From the cell containing the given text, extract its center point as [X, Y] coordinate. 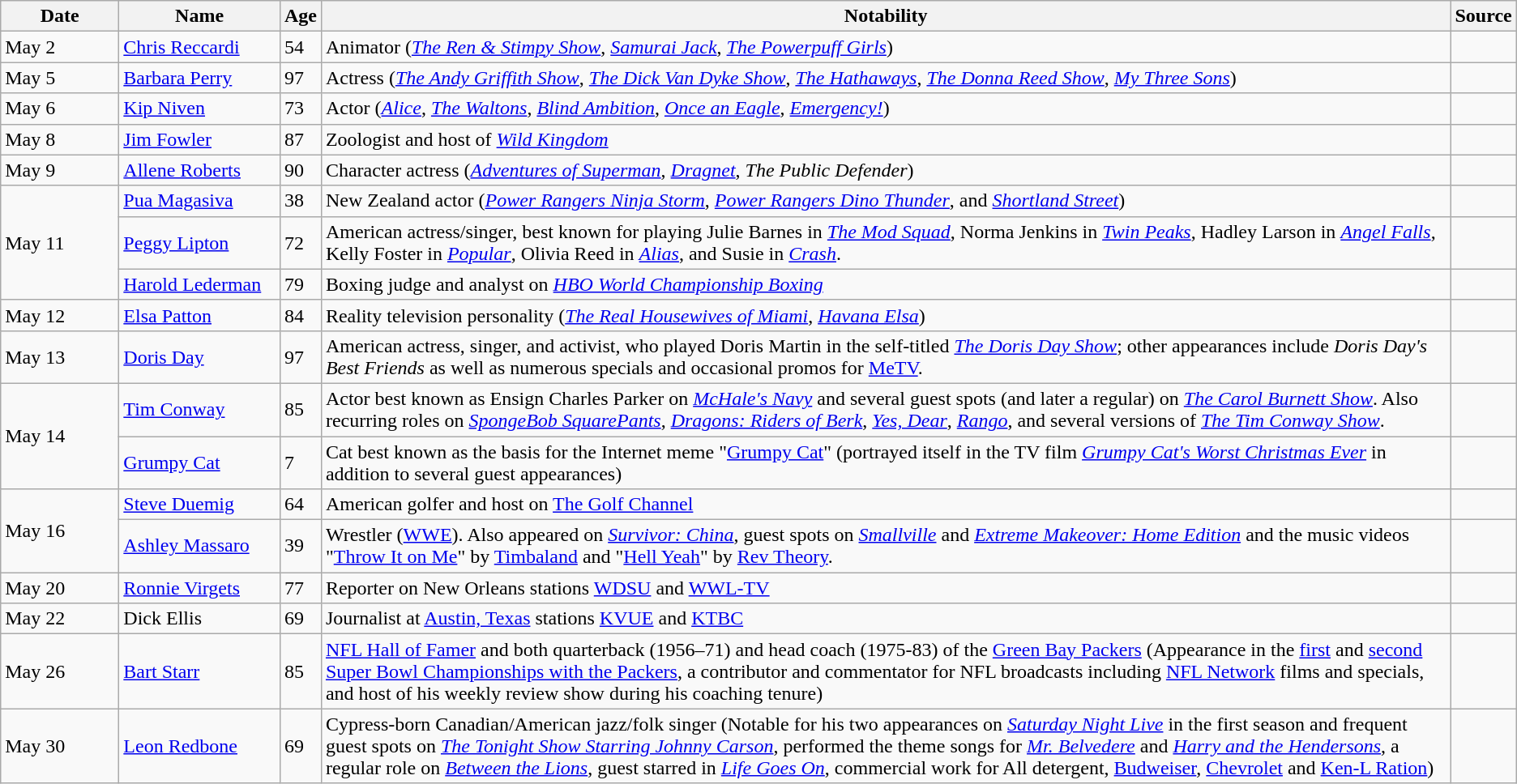
May 12 [60, 315]
73 [300, 109]
64 [300, 505]
Animator (The Ren & Stimpy Show, Samurai Jack, The Powerpuff Girls) [886, 47]
Kip Niven [199, 109]
Reality television personality (The Real Housewives of Miami, Havana Elsa) [886, 315]
Notability [886, 16]
May 9 [60, 170]
39 [300, 546]
72 [300, 243]
Zoologist and host of Wild Kingdom [886, 139]
Date [60, 16]
Ashley Massaro [199, 546]
Reporter on New Orleans stations WDSU and WWL-TV [886, 588]
Peggy Lipton [199, 243]
May 20 [60, 588]
Steve Duemig [199, 505]
Barbara Perry [199, 78]
79 [300, 284]
87 [300, 139]
Ronnie Virgets [199, 588]
77 [300, 588]
Character actress (Adventures of Superman, Dragnet, The Public Defender) [886, 170]
Actor (Alice, The Waltons, Blind Ambition, Once an Eagle, Emergency!) [886, 109]
Source [1483, 16]
Harold Lederman [199, 284]
May 11 [60, 243]
Grumpy Cat [199, 462]
May 22 [60, 619]
Doris Day [199, 356]
54 [300, 47]
Pua Magasiva [199, 201]
May 8 [60, 139]
Name [199, 16]
38 [300, 201]
Boxing judge and analyst on HBO World Championship Boxing [886, 284]
Allene Roberts [199, 170]
Bart Starr [199, 671]
May 2 [60, 47]
New Zealand actor (Power Rangers Ninja Storm, Power Rangers Dino Thunder, and Shortland Street) [886, 201]
Leon Redbone [199, 746]
Age [300, 16]
Dick Ellis [199, 619]
84 [300, 315]
Chris Reccardi [199, 47]
Jim Fowler [199, 139]
May 5 [60, 78]
Tim Conway [199, 410]
May 26 [60, 671]
May 30 [60, 746]
May 13 [60, 356]
May 16 [60, 531]
Actress (The Andy Griffith Show, The Dick Van Dyke Show, The Hathaways, The Donna Reed Show, My Three Sons) [886, 78]
Journalist at Austin, Texas stations KVUE and KTBC [886, 619]
May 6 [60, 109]
May 14 [60, 436]
American golfer and host on The Golf Channel [886, 505]
Elsa Patton [199, 315]
7 [300, 462]
90 [300, 170]
